Locate the cell with the specified text and output its (x, y) center coordinate. 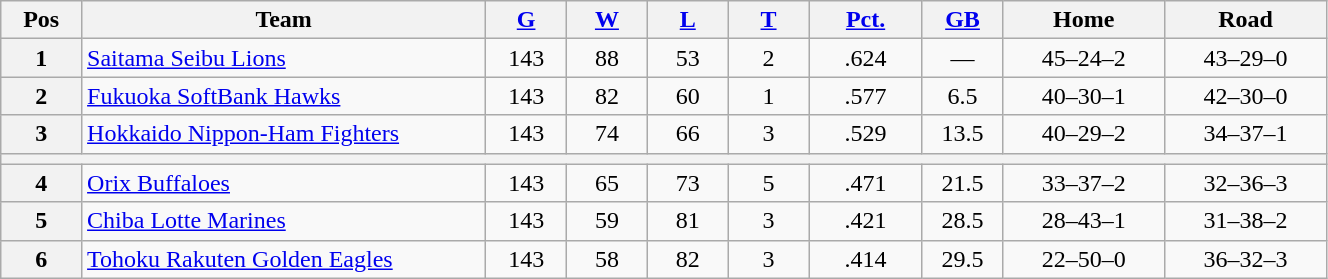
34–37–1 (1246, 134)
Orix Buffaloes (284, 183)
45–24–2 (1084, 58)
Saitama Seibu Lions (284, 58)
28.5 (962, 221)
Pos (42, 20)
42–30–0 (1246, 96)
58 (608, 259)
81 (688, 221)
32–36–3 (1246, 183)
88 (608, 58)
Tohoku Rakuten Golden Eagles (284, 259)
Team (284, 20)
21.5 (962, 183)
65 (608, 183)
33–37–2 (1084, 183)
.529 (866, 134)
66 (688, 134)
6 (42, 259)
G (526, 20)
40–30–1 (1084, 96)
13.5 (962, 134)
— (962, 58)
.414 (866, 259)
.421 (866, 221)
Road (1246, 20)
31–38–2 (1246, 221)
.471 (866, 183)
Pct. (866, 20)
43–29–0 (1246, 58)
22–50–0 (1084, 259)
T (768, 20)
53 (688, 58)
.577 (866, 96)
GB (962, 20)
Hokkaido Nippon-Ham Fighters (284, 134)
60 (688, 96)
Home (1084, 20)
36–32–3 (1246, 259)
74 (608, 134)
Fukuoka SoftBank Hawks (284, 96)
.624 (866, 58)
73 (688, 183)
4 (42, 183)
28–43–1 (1084, 221)
59 (608, 221)
40–29–2 (1084, 134)
6.5 (962, 96)
L (688, 20)
Chiba Lotte Marines (284, 221)
W (608, 20)
29.5 (962, 259)
